From the cell containing the given text, extract its center point as (X, Y) coordinate. 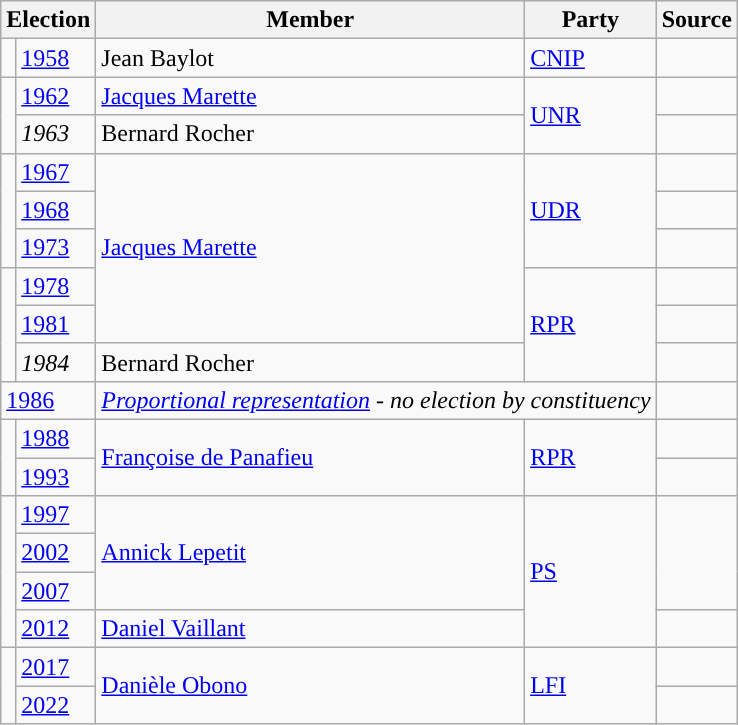
1997 (56, 515)
1973 (56, 248)
1963 (56, 134)
1968 (56, 210)
1988 (56, 438)
PS (590, 572)
Danièle Obono (310, 686)
CNIP (590, 58)
Source (696, 20)
1978 (56, 286)
1962 (56, 96)
2002 (56, 553)
2012 (56, 629)
1993 (56, 477)
Party (590, 20)
UDR (590, 210)
Jean Baylot (310, 58)
1984 (56, 362)
2017 (56, 667)
Françoise de Panafieu (310, 457)
1986 (48, 400)
Daniel Vaillant (310, 629)
UNR (590, 115)
2022 (56, 705)
Annick Lepetit (310, 553)
1967 (56, 172)
1958 (56, 58)
Election (48, 20)
Proportional representation - no election by constituency (376, 400)
LFI (590, 686)
1981 (56, 324)
2007 (56, 591)
Member (310, 20)
